Capture the cell that displays the provided text and extract its [x, y] central coordinate. 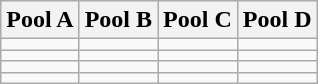
Pool A [40, 20]
Pool B [118, 20]
Pool C [198, 20]
Pool D [277, 20]
